For the text-containing cell, return its midpoint in (x, y) coordinate format. 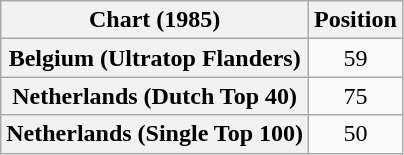
50 (356, 134)
Belgium (Ultratop Flanders) (155, 58)
Chart (1985) (155, 20)
Netherlands (Single Top 100) (155, 134)
75 (356, 96)
Position (356, 20)
Netherlands (Dutch Top 40) (155, 96)
59 (356, 58)
